From the cell containing the given text, extract its center point as (x, y) coordinate. 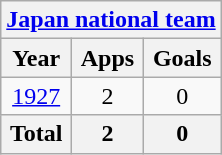
Japan national team (111, 20)
Apps (108, 58)
Year (36, 58)
Total (36, 134)
Goals (182, 58)
1927 (36, 96)
